Extract the [x, y] coordinate from the center of the cell holding the provided text.  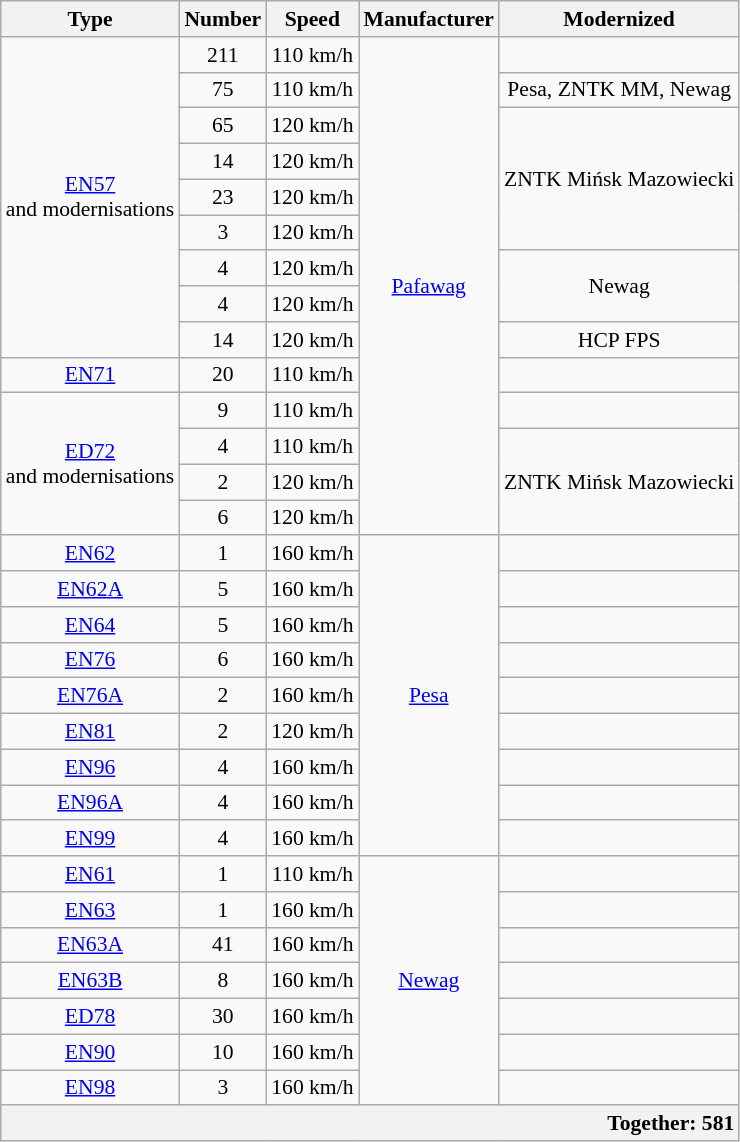
41 [222, 945]
EN63 [90, 910]
Modernized [619, 19]
EN63A [90, 945]
Pafawag [429, 286]
30 [222, 1017]
Number [222, 19]
EN57and modernisations [90, 198]
Together: 581 [370, 1124]
EN96 [90, 767]
10 [222, 1052]
EN96A [90, 803]
Pesa [429, 696]
23 [222, 197]
8 [222, 981]
EN62A [90, 589]
EN90 [90, 1052]
65 [222, 126]
EN99 [90, 839]
EN76A [90, 696]
211 [222, 55]
20 [222, 375]
EN98 [90, 1088]
Pesa, ZNTK MM, Newag [619, 90]
EN61 [90, 874]
EN62 [90, 554]
ED72and modernisations [90, 464]
EN71 [90, 375]
EN64 [90, 625]
Manufacturer [429, 19]
Type [90, 19]
ED78 [90, 1017]
EN76 [90, 660]
Speed [312, 19]
EN81 [90, 732]
HCP FPS [619, 340]
75 [222, 90]
EN63B [90, 981]
9 [222, 411]
